Output the (x, y) coordinate of the center of the cell containing the given text.  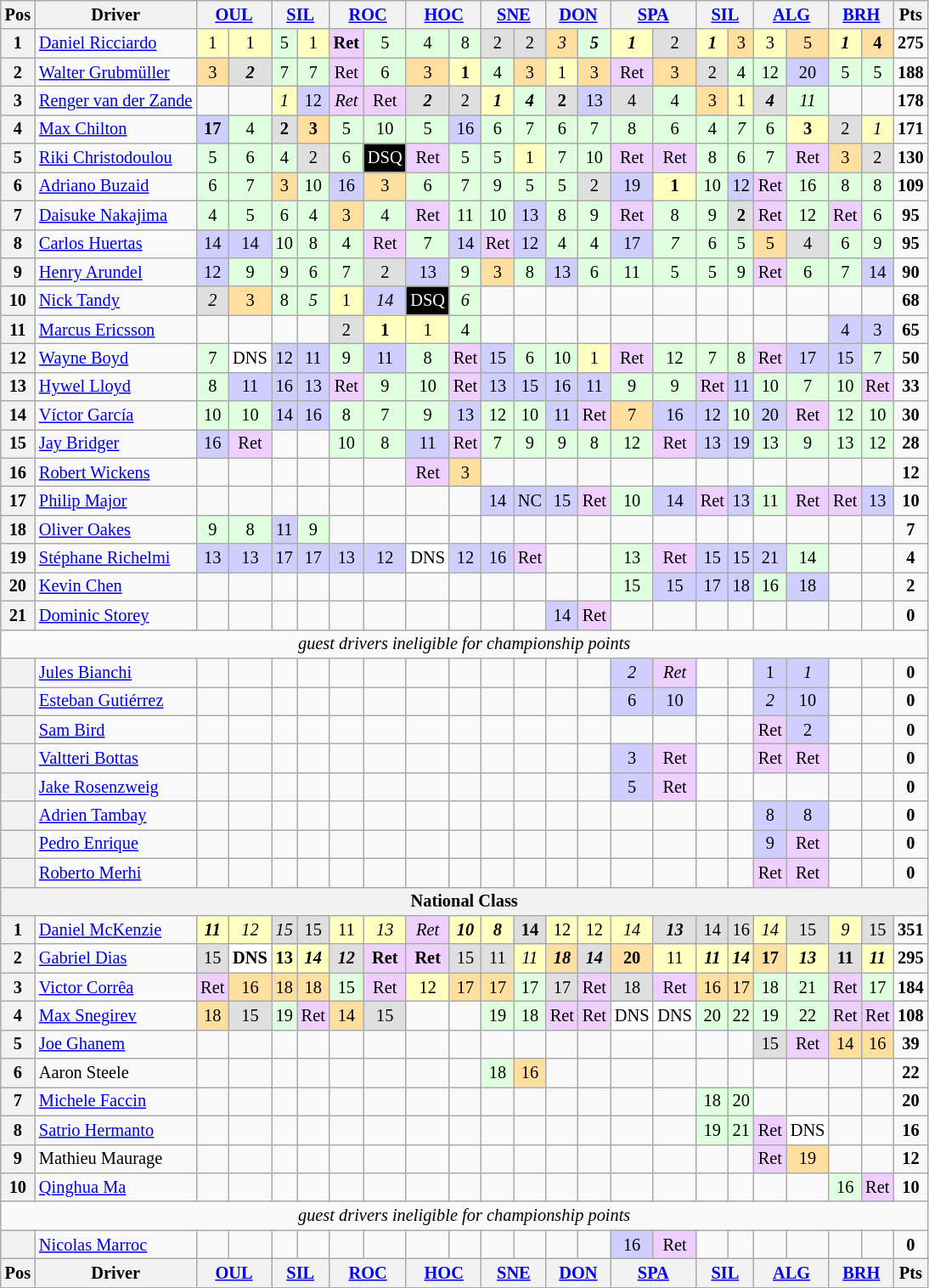
Pedro Enrique (115, 844)
NC (530, 500)
275 (910, 43)
Qinghua Ma (115, 1187)
Sam Bird (115, 730)
Jay Bridger (115, 443)
Victor Corrêa (115, 987)
108 (910, 1015)
Robert Wickens (115, 472)
188 (910, 72)
Daisuke Nakajima (115, 215)
Hywel Lloyd (115, 387)
Víctor García (115, 415)
30 (910, 415)
Nicolas Marroc (115, 1245)
Max Snegirev (115, 1015)
Satrio Hermanto (115, 1130)
Walter Grubmüller (115, 72)
Jake Rosenzweig (115, 787)
184 (910, 987)
Gabriel Dias (115, 958)
Joe Ghanem (115, 1044)
295 (910, 958)
351 (910, 929)
68 (910, 301)
Renger van der Zande (115, 100)
Adrien Tambay (115, 816)
Roberto Merhi (115, 873)
Riki Christodoulou (115, 158)
Esteban Gutiérrez (115, 701)
65 (910, 330)
Dominic Storey (115, 615)
33 (910, 387)
109 (910, 186)
Mathieu Maurage (115, 1159)
Marcus Ericsson (115, 330)
National Class (464, 901)
Carlos Huertas (115, 244)
28 (910, 443)
Stéphane Richelmi (115, 558)
Adriano Buzaid (115, 186)
Philip Major (115, 500)
Wayne Boyd (115, 358)
171 (910, 129)
Aaron Steele (115, 1073)
50 (910, 358)
Oliver Oakes (115, 529)
Nick Tandy (115, 301)
130 (910, 158)
90 (910, 272)
Kevin Chen (115, 586)
Max Chilton (115, 129)
39 (910, 1044)
Daniel Ricciardo (115, 43)
178 (910, 100)
Michele Faccin (115, 1101)
Valtteri Bottas (115, 758)
Henry Arundel (115, 272)
Daniel McKenzie (115, 929)
Jules Bianchi (115, 672)
